Scan for the cell matching the given text and deliver its (x, y) coordinate at center. 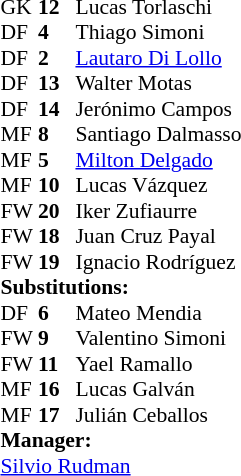
6 (57, 313)
Walter Motas (158, 83)
16 (57, 389)
2 (57, 58)
Substitutions: (120, 287)
Mateo Mendia (158, 313)
Julián Ceballos (158, 415)
Yael Ramallo (158, 364)
14 (57, 109)
20 (57, 211)
Jerónimo Campos (158, 109)
Manager: (120, 441)
19 (57, 262)
17 (57, 415)
Santiago Dalmasso (158, 135)
Lucas Galván (158, 389)
9 (57, 339)
Milton Delgado (158, 160)
Lautaro Di Lollo (158, 58)
10 (57, 185)
Iker Zufiaurre (158, 211)
Thiago Simoni (158, 33)
Lucas Vázquez (158, 185)
5 (57, 160)
11 (57, 364)
Juan Cruz Payal (158, 237)
13 (57, 83)
18 (57, 237)
4 (57, 33)
Valentino Simoni (158, 339)
8 (57, 135)
Ignacio Rodríguez (158, 262)
